Output the [X, Y] coordinate of the center of the cell containing the given text.  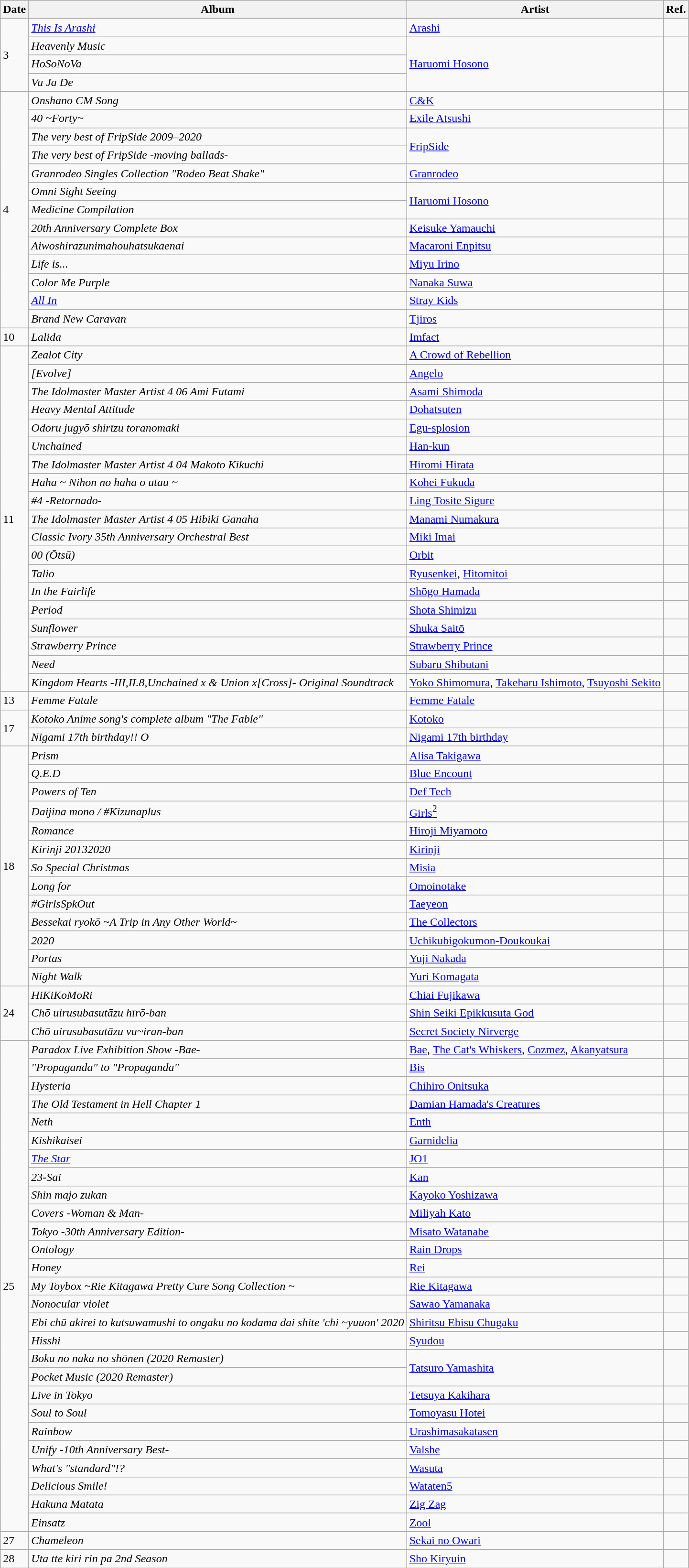
Uchikubigokumon-Doukoukai [535, 940]
Tokyo -30th Anniversary Edition- [218, 1231]
Covers -Woman & Man- [218, 1213]
#GirlsSpkOut [218, 904]
Brand New Caravan [218, 319]
Chihiro Onitsuka [535, 1086]
Damian Hamada's Creatures [535, 1104]
Shota Shimizu [535, 610]
In the Fairlife [218, 592]
Einsatz [218, 1522]
Nigami 17th birthday!! O [218, 737]
Hakuna Matata [218, 1504]
Miyu Irino [535, 264]
Yoko Shimomura, Takeharu Ishimoto, Tsuyoshi Sekito [535, 682]
Sawao Yamanaka [535, 1304]
Garnidelia [535, 1140]
Chiai Fujikawa [535, 995]
Omoinotake [535, 886]
Chameleon [218, 1540]
Neth [218, 1122]
Ebi chū akirei to kutsuwamushi to ongaku no kodama dai shite 'chi ~yuuon' 2020 [218, 1322]
JO1 [535, 1158]
Sekai no Owari [535, 1540]
28 [14, 1559]
Zealot City [218, 355]
Ling Tosite Sigure [535, 500]
Tetsuya Kakihara [535, 1395]
A Crowd of Rebellion [535, 355]
Bessekai ryokō ~A Trip in Any Other World~ [218, 922]
Kotoko Anime song's complete album "The Fable" [218, 719]
HiKiKoMoRi [218, 995]
Stray Kids [535, 301]
Unchained [218, 446]
Arashi [535, 28]
Kirinji [535, 849]
13 [14, 701]
40 ~Forty~ [218, 119]
Taeyeon [535, 904]
Talio [218, 573]
Wataten5 [535, 1486]
Sho Kiryuin [535, 1559]
Sunflower [218, 628]
So Special Christmas [218, 867]
Exile Atsushi [535, 119]
Chō uirusubasutāzu hīrō-ban [218, 1013]
Zool [535, 1522]
Ref. [676, 10]
27 [14, 1540]
Paradox Live Exhibition Show -Bae- [218, 1049]
The Old Testament in Hell Chapter 1 [218, 1104]
Artist [535, 10]
Night Walk [218, 977]
Tatsuro Yamashita [535, 1368]
Bae, The Cat's Whiskers, Cozmez, Akanyatsura [535, 1049]
Granrodeo [535, 173]
Secret Society Nirverge [535, 1031]
Long for [218, 886]
Syudou [535, 1341]
Honey [218, 1268]
Subaru Shibutani [535, 664]
The Collectors [535, 922]
Uta tte kiri rin pa 2nd Season [218, 1559]
Misia [535, 867]
Hiromi Hirata [535, 464]
Hysteria [218, 1086]
Pocket Music (2020 Remaster) [218, 1377]
Blue Encount [535, 773]
10 [14, 337]
Miki Imai [535, 537]
Life is... [218, 264]
Omni Sight Seeing [218, 191]
Miliyah Kato [535, 1213]
Color Me Purple [218, 282]
Haha ~ Nihon no haha o utau ~ [218, 482]
Ontology [218, 1249]
Q.E.D [218, 773]
Valshe [535, 1449]
What's "standard"!? [218, 1468]
Han-kun [535, 446]
Enth [535, 1122]
[Evolve] [218, 373]
Soul to Soul [218, 1413]
The very best of FripSide -moving ballads- [218, 155]
17 [14, 728]
The Idolmaster Master Artist 4 04 Makoto Kikuchi [218, 464]
Heavenly Music [218, 46]
Rei [535, 1268]
Tjiros [535, 319]
Shiritsu Ebisu Chugaku [535, 1322]
Shuka Saitō [535, 628]
3 [14, 55]
Hiroji Miyamoto [535, 831]
Zig Zag [535, 1504]
The very best of FripSide 2009–2020 [218, 137]
Alisa Takigawa [535, 755]
Nonocular violet [218, 1304]
Dohatsuten [535, 410]
Heavy Mental Attitude [218, 410]
Odoru jugyō shirīzu toranomaki [218, 428]
#4 -Retornado- [218, 500]
Granrodeo Singles Collection "Rodeo Beat Shake" [218, 173]
Medicine Compilation [218, 209]
Date [14, 10]
FripSide [535, 146]
Hisshi [218, 1341]
Imfact [535, 337]
Romance [218, 831]
Prism [218, 755]
Shin Seiki Epikkusuta God [535, 1013]
Keisuke Yamauchi [535, 228]
23-Sai [218, 1177]
Vu Ja De [218, 82]
Kirinji 20132020 [218, 849]
Lalida [218, 337]
Shōgo Hamada [535, 592]
Macaroni Enpitsu [535, 246]
Yuji Nakada [535, 958]
Rain Drops [535, 1249]
Powers of Ten [218, 791]
Shin majo zukan [218, 1195]
Nigami 17th birthday [535, 737]
The Idolmaster Master Artist 4 05 Hibiki Ganaha [218, 519]
Onshano CM Song [218, 100]
Portas [218, 958]
Egu-splosion [535, 428]
00 (Ōtsū) [218, 555]
Manami Numakura [535, 519]
Kishikaisei [218, 1140]
"Propaganda" to "Propaganda" [218, 1068]
Girls2 [535, 811]
2020 [218, 940]
Need [218, 664]
Delicious Smile! [218, 1486]
Asami Shimoda [535, 391]
Bis [535, 1068]
Rainbow [218, 1431]
24 [14, 1013]
Def Tech [535, 791]
Yuri Komagata [535, 977]
Unify -10th Anniversary Best- [218, 1449]
Tomoyasu Hotei [535, 1413]
20th Anniversary Complete Box [218, 228]
The Star [218, 1158]
11 [14, 519]
18 [14, 866]
HoSoNoVa [218, 64]
Kan [535, 1177]
Rie Kitagawa [535, 1286]
Wasuta [535, 1468]
Aiwoshirazunimahouhatsukaenai [218, 246]
Period [218, 610]
Kingdom Hearts -III,II.8,Unchained x & Union x[Cross]- Original Soundtrack [218, 682]
All In [218, 301]
Live in Tokyo [218, 1395]
Daijina mono / #Kizunaplus [218, 811]
Misato Watanabe [535, 1231]
C&K [535, 100]
Album [218, 10]
My Toybox ~Rie Kitagawa Pretty Cure Song Collection ~ [218, 1286]
Chō uirusubasutāzu vu~iran-ban [218, 1031]
Kayoko Yoshizawa [535, 1195]
Ryusenkei, Hitomitoi [535, 573]
Kotoko [535, 719]
Nanaka Suwa [535, 282]
25 [14, 1286]
Angelo [535, 373]
4 [14, 209]
Urashimasakatasen [535, 1431]
Classic Ivory 35th Anniversary Orchestral Best [218, 537]
Orbit [535, 555]
Boku no naka no shōnen (2020 Remaster) [218, 1359]
This Is Arashi [218, 28]
Kohei Fukuda [535, 482]
The Idolmaster Master Artist 4 06 Ami Futami [218, 391]
